From the cell containing the given text, extract its center point as [x, y] coordinate. 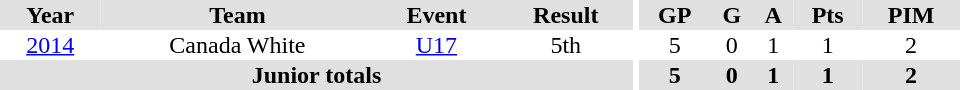
Pts [828, 15]
Junior totals [316, 75]
Event [436, 15]
GP [675, 15]
Result [566, 15]
2014 [50, 45]
A [773, 15]
Canada White [237, 45]
Team [237, 15]
5th [566, 45]
G [732, 15]
U17 [436, 45]
PIM [911, 15]
Year [50, 15]
